Return the [X, Y] coordinate for the center point of the cell that contains the specified text.  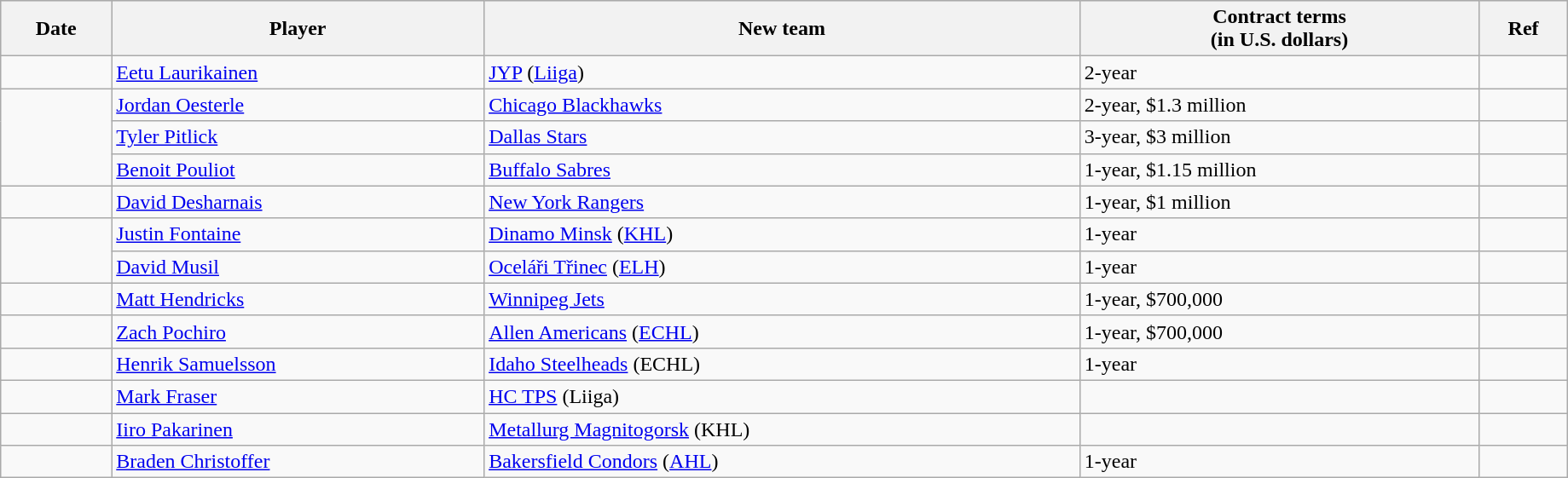
New York Rangers [783, 202]
Dinamo Minsk (KHL) [783, 234]
Bakersfield Condors (AHL) [783, 462]
Oceláři Třinec (ELH) [783, 267]
Date [56, 29]
Matt Hendricks [298, 299]
Dallas Stars [783, 137]
Allen Americans (ECHL) [783, 331]
Benoit Pouliot [298, 170]
Buffalo Sabres [783, 170]
Mark Fraser [298, 396]
1-year, $1 million [1279, 202]
Eetu Laurikainen [298, 72]
2-year, $1.3 million [1279, 105]
JYP (Liiga) [783, 72]
Ref [1524, 29]
1-year, $1.15 million [1279, 170]
Contract terms(in U.S. dollars) [1279, 29]
Chicago Blackhawks [783, 105]
David Musil [298, 267]
HC TPS (Liiga) [783, 396]
New team [783, 29]
Jordan Oesterle [298, 105]
Justin Fontaine [298, 234]
Braden Christoffer [298, 462]
Player [298, 29]
Zach Pochiro [298, 331]
Tyler Pitlick [298, 137]
Idaho Steelheads (ECHL) [783, 364]
2-year [1279, 72]
3-year, $3 million [1279, 137]
Winnipeg Jets [783, 299]
David Desharnais [298, 202]
Metallurg Magnitogorsk (KHL) [783, 429]
Iiro Pakarinen [298, 429]
Henrik Samuelsson [298, 364]
